Identify which cell holds the provided text, then report its [X, Y] central coordinate. 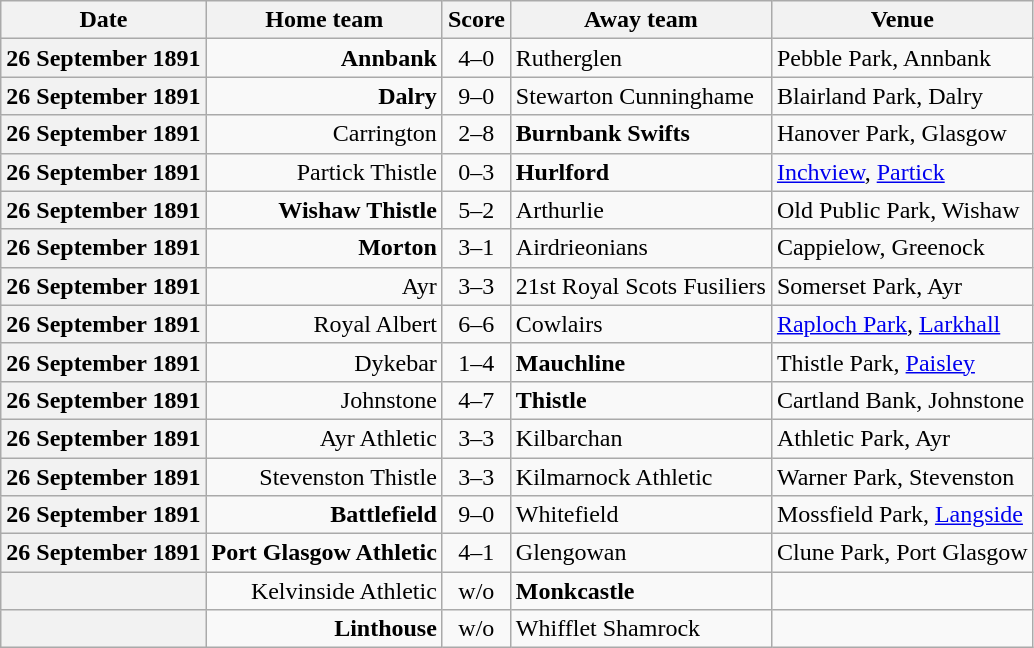
Mauchline [640, 362]
Burnbank Swifts [640, 134]
Morton [324, 248]
5–2 [476, 210]
Royal Albert [324, 324]
21st Royal Scots Fusiliers [640, 286]
Thistle [640, 400]
Partick Thistle [324, 172]
Ayr [324, 286]
Mossfield Park, Langside [902, 515]
Annbank [324, 58]
Thistle Park, Paisley [902, 362]
Cappielow, Greenock [902, 248]
Stewarton Cunninghame [640, 96]
0–3 [476, 172]
Johnstone [324, 400]
4–0 [476, 58]
Ayr Athletic [324, 438]
Venue [902, 20]
Monkcastle [640, 591]
1–4 [476, 362]
Hurlford [640, 172]
Away team [640, 20]
Rutherglen [640, 58]
Arthurlie [640, 210]
Hanover Park, Glasgow [902, 134]
4–1 [476, 553]
Blairland Park, Dalry [902, 96]
Raploch Park, Larkhall [902, 324]
Warner Park, Stevenston [902, 477]
Airdrieonians [640, 248]
Clune Park, Port Glasgow [902, 553]
Somerset Park, Ayr [902, 286]
Wishaw Thistle [324, 210]
Battlefield [324, 515]
Linthouse [324, 629]
Dykebar [324, 362]
Dalry [324, 96]
4–7 [476, 400]
Old Public Park, Wishaw [902, 210]
Score [476, 20]
Whifflet Shamrock [640, 629]
Home team [324, 20]
Kilbarchan [640, 438]
Cowlairs [640, 324]
Port Glasgow Athletic [324, 553]
3–1 [476, 248]
Date [104, 20]
Athletic Park, Ayr [902, 438]
Kelvinside Athletic [324, 591]
Whitefield [640, 515]
Pebble Park, Annbank [902, 58]
Stevenston Thistle [324, 477]
Inchview, Partick [902, 172]
Cartland Bank, Johnstone [902, 400]
2–8 [476, 134]
Carrington [324, 134]
Kilmarnock Athletic [640, 477]
6–6 [476, 324]
Glengowan [640, 553]
